Determine the (x, y) coordinate at the center of the cell enclosing the given text.  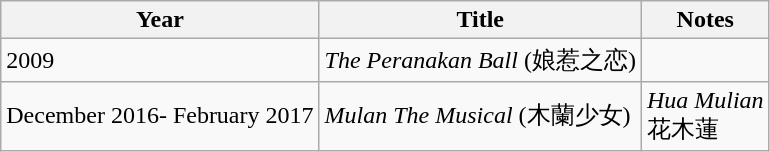
Year (160, 20)
Notes (705, 20)
Hua Mulian 花木蓮 (705, 116)
The Peranakan Ball (娘惹之恋) (480, 60)
2009 (160, 60)
Title (480, 20)
December 2016- February 2017 (160, 116)
Mulan The Musical (木蘭少女) (480, 116)
